Return the (x, y) coordinate for the center point of the cell that contains the specified text.  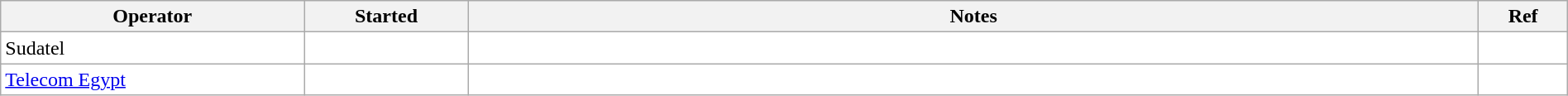
Sudatel (152, 48)
Notes (973, 17)
Operator (152, 17)
Telecom Egypt (152, 79)
Ref (1523, 17)
Started (386, 17)
